Provide the (X, Y) coordinate of the cell's center where the given text is located.  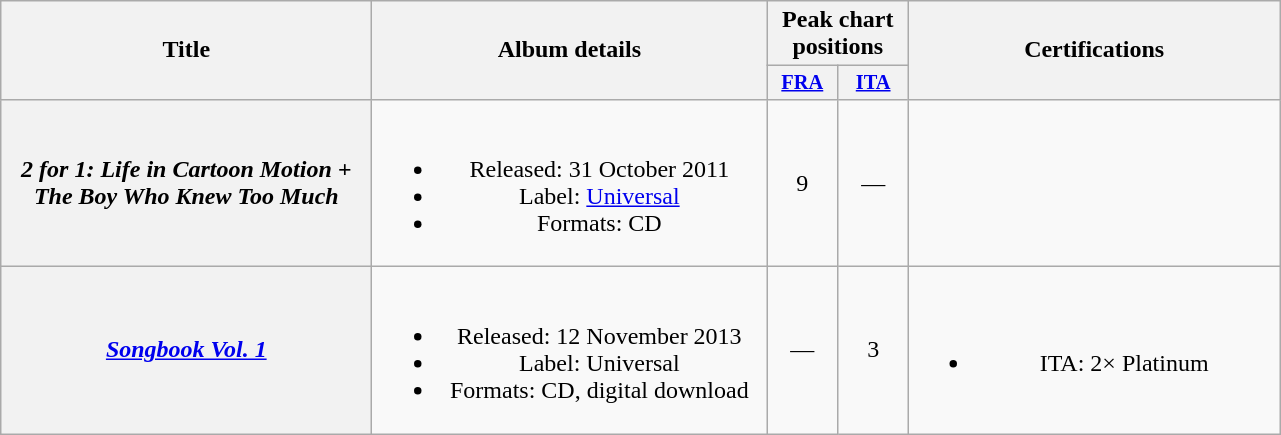
Certifications (1094, 50)
2 for 1: Life in Cartoon Motion + The Boy Who Knew Too Much (186, 182)
Peak chart positions (838, 34)
Released: 12 November 2013Label: UniversalFormats: CD, digital download (570, 350)
Released: 31 October 2011Label: UniversalFormats: CD (570, 182)
Title (186, 50)
ITA: 2× Platinum (1094, 350)
FRA (802, 83)
Album details (570, 50)
3 (874, 350)
ITA (874, 83)
Songbook Vol. 1 (186, 350)
9 (802, 182)
